Detect which cell encompasses the target text, then output its (X, Y) center coordinate. 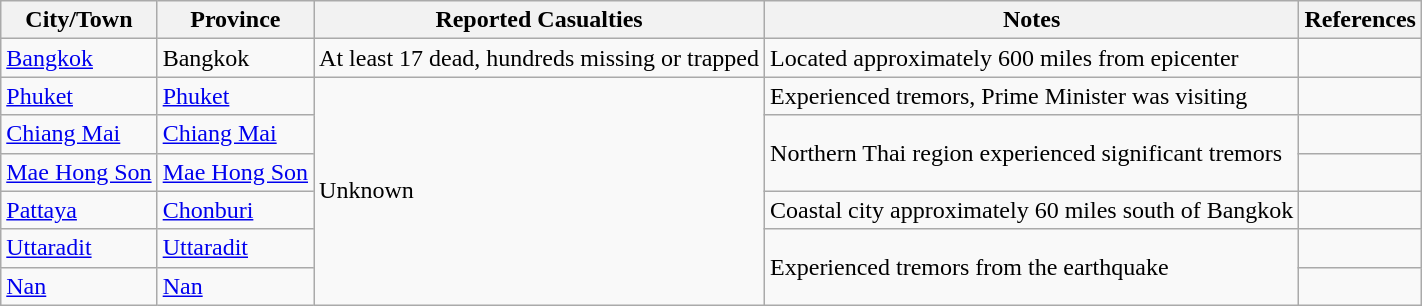
Unknown (540, 191)
Notes (1032, 20)
Northern Thai region experienced significant tremors (1032, 153)
City/Town (79, 20)
References (1360, 20)
Experienced tremors from the earthquake (1032, 267)
Chonburi (235, 210)
Coastal city approximately 60 miles south of Bangkok (1032, 210)
Experienced tremors, Prime Minister was visiting (1032, 96)
Pattaya (79, 210)
Province (235, 20)
Located approximately 600 miles from epicenter (1032, 58)
Reported Casualties (540, 20)
At least 17 dead, hundreds missing or trapped (540, 58)
